Capture the cell that displays the provided text and extract its [x, y] central coordinate. 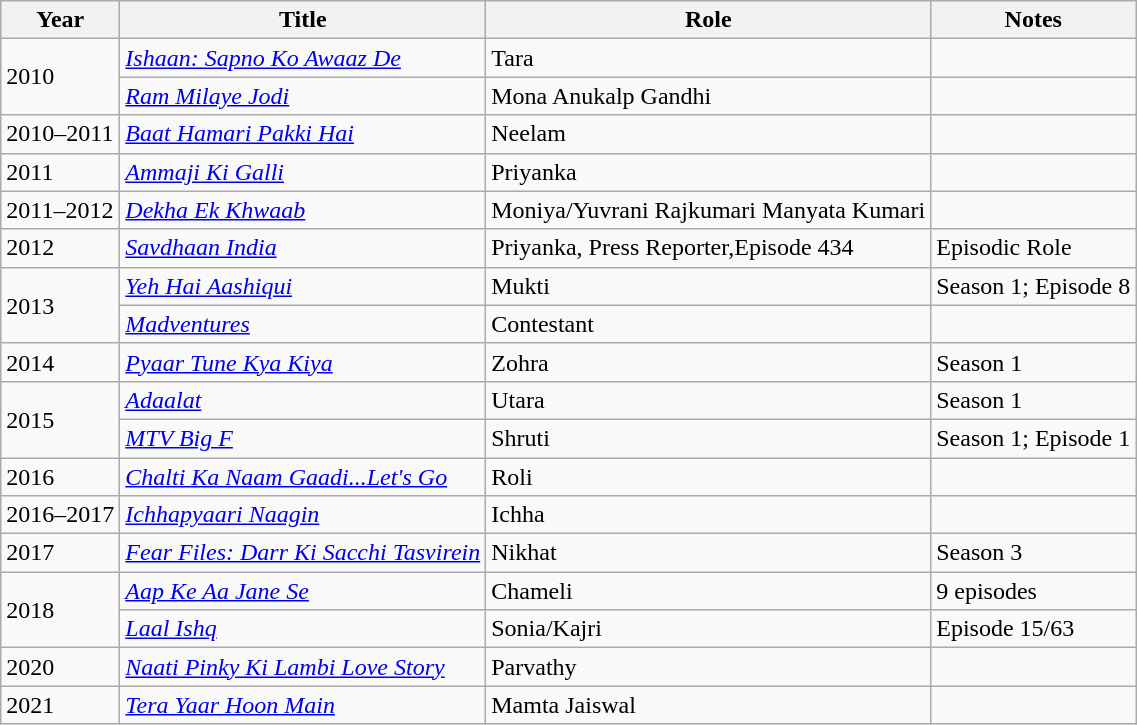
Aap Ke Aa Jane Se [303, 591]
2017 [60, 553]
Ishaan: Sapno Ko Awaaz De [303, 58]
2010–2011 [60, 134]
2011 [60, 172]
2014 [60, 362]
Season 1; Episode 8 [1034, 286]
2011–2012 [60, 210]
Moniya/Yuvrani Rajkumari Manyata Kumari [708, 210]
9 episodes [1034, 591]
Yeh Hai Aashiqui [303, 286]
Episode 15/63 [1034, 629]
2012 [60, 248]
Roli [708, 477]
Mona Anukalp Gandhi [708, 96]
Naati Pinky Ki Lambi Love Story [303, 667]
Priyanka, Press Reporter,Episode 434 [708, 248]
Parvathy [708, 667]
Year [60, 20]
Zohra [708, 362]
Tera Yaar Hoon Main [303, 705]
Ammaji Ki Galli [303, 172]
Title [303, 20]
Contestant [708, 324]
Ichhapyaari Naagin [303, 515]
Savdhaan India [303, 248]
2010 [60, 77]
Adaalat [303, 400]
2020 [60, 667]
Nikhat [708, 553]
Priyanka [708, 172]
Pyaar Tune Kya Kiya [303, 362]
2021 [60, 705]
Mamta Jaiswal [708, 705]
Utara [708, 400]
Chameli [708, 591]
Notes [1034, 20]
Shruti [708, 438]
Laal Ishq [303, 629]
2013 [60, 305]
Fear Files: Darr Ki Sacchi Tasvirein [303, 553]
Ram Milaye Jodi [303, 96]
Season 3 [1034, 553]
Baat Hamari Pakki Hai [303, 134]
2016 [60, 477]
Sonia/Kajri [708, 629]
Chalti Ka Naam Gaadi...Let's Go [303, 477]
2016–2017 [60, 515]
2018 [60, 610]
Dekha Ek Khwaab [303, 210]
Tara [708, 58]
Madventures [303, 324]
Neelam [708, 134]
Season 1; Episode 1 [1034, 438]
Episodic Role [1034, 248]
Mukti [708, 286]
2015 [60, 419]
Role [708, 20]
Ichha [708, 515]
MTV Big F [303, 438]
